Pinpoint the cell where the given text exists, returning its [X, Y] midpoint coordinate. 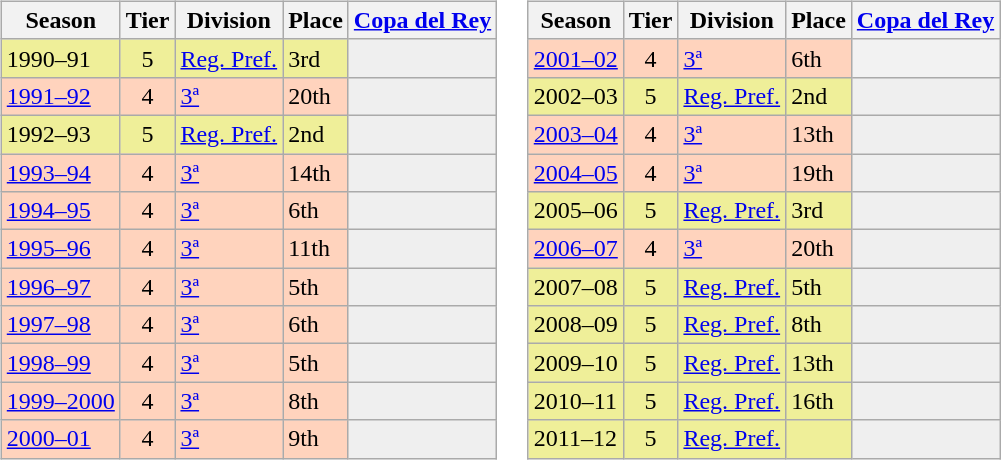
2001–02 [576, 58]
1998–99 [60, 363]
1994–95 [60, 211]
1997–98 [60, 325]
2002–03 [576, 96]
2008–09 [576, 325]
1999–2000 [60, 401]
1993–94 [60, 173]
2009–10 [576, 363]
2011–12 [576, 439]
1995–96 [60, 249]
1992–93 [60, 134]
1996–97 [60, 287]
9th [316, 439]
14th [316, 173]
2010–11 [576, 401]
11th [316, 249]
2000–01 [60, 439]
2004–05 [576, 173]
2007–08 [576, 287]
2003–04 [576, 134]
2005–06 [576, 211]
2006–07 [576, 249]
19th [819, 173]
1990–91 [60, 58]
16th [819, 401]
1991–92 [60, 96]
